Locate the cell with the specified text and output its [x, y] center coordinate. 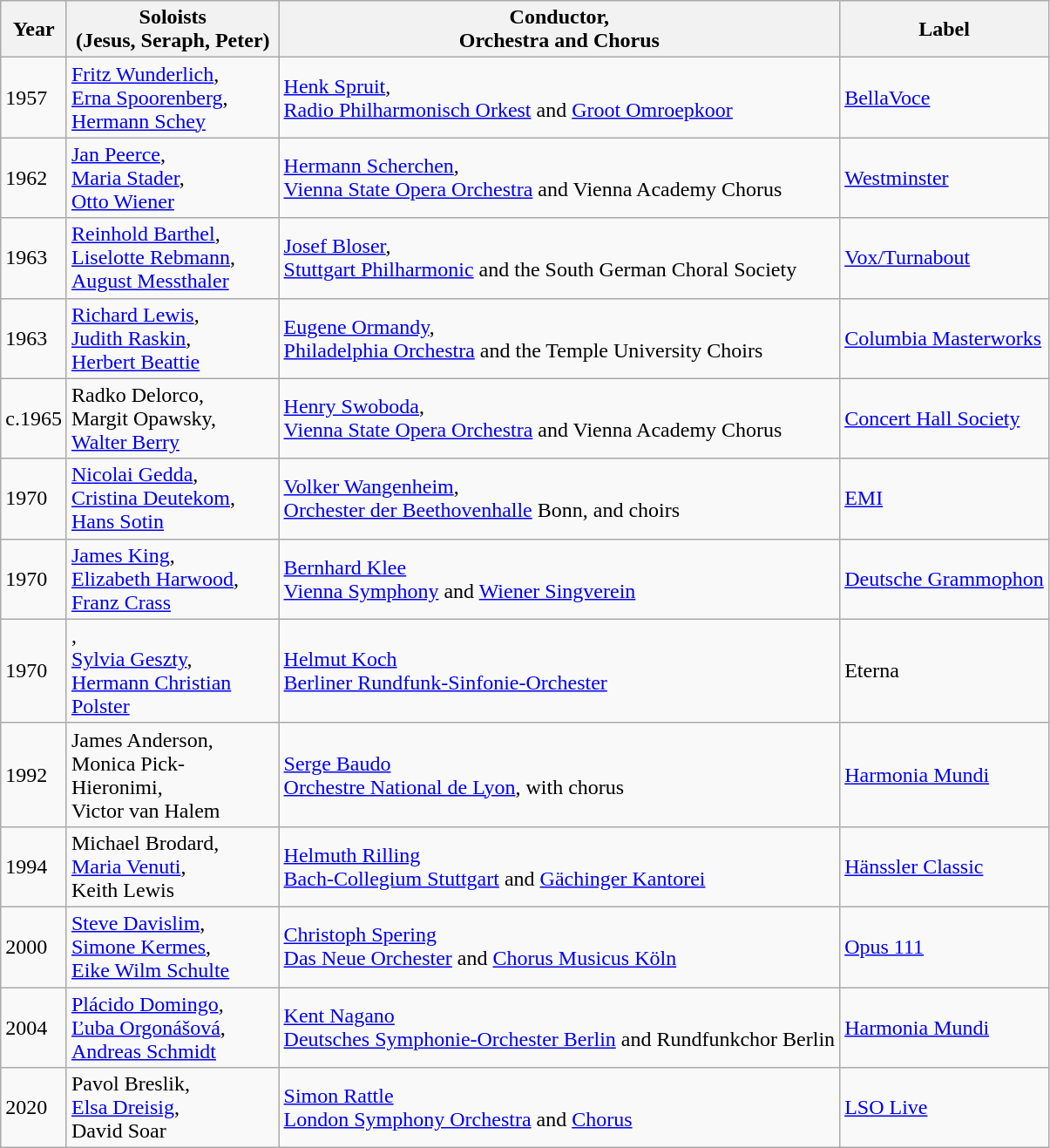
Opus 111 [945, 947]
Jan Peerce,Maria Stader,Otto Wiener [173, 178]
Soloists(Jesus, Seraph, Peter) [173, 30]
,Sylvia Geszty,Hermann Christian Polster [173, 671]
1962 [34, 178]
Steve Davislim,Simone Kermes,Eike Wilm Schulte [173, 947]
Henk Spruit,Radio Philharmonisch Orkest and Groot Omroepkoor [559, 98]
Nicolai Gedda,Cristina Deutekom,Hans Sotin [173, 499]
Fritz Wunderlich,Erna Spoorenberg,Hermann Schey [173, 98]
c.1965 [34, 418]
2000 [34, 947]
Eugene Ormandy,Philadelphia Orchestra and the Temple University Choirs [559, 338]
Radko Delorco,Margit Opawsky,Walter Berry [173, 418]
Vox/Turnabout [945, 258]
Hermann Scherchen,Vienna State Opera Orchestra and Vienna Academy Chorus [559, 178]
Michael Brodard,Maria Venuti,Keith Lewis [173, 866]
Concert Hall Society [945, 418]
BellaVoce [945, 98]
Hänssler Classic [945, 866]
Plácido Domingo,Ľuba Orgonášová,Andreas Schmidt [173, 1027]
Year [34, 30]
Bernhard KleeVienna Symphony and Wiener Singverein [559, 579]
Christoph SperingDas Neue Orchester and Chorus Musicus Köln [559, 947]
Eterna [945, 671]
Label [945, 30]
2004 [34, 1027]
Simon RattleLondon Symphony Orchestra and Chorus [559, 1108]
Helmut KochBerliner Rundfunk-Sinfonie-Orchester [559, 671]
Conductor,Orchestra and Chorus [559, 30]
1957 [34, 98]
1992 [34, 774]
Henry Swoboda,Vienna State Opera Orchestra and Vienna Academy Chorus [559, 418]
Richard Lewis,Judith Raskin,Herbert Beattie [173, 338]
2020 [34, 1108]
LSO Live [945, 1108]
Volker Wangenheim,Orchester der Beethovenhalle Bonn, and choirs [559, 499]
Josef Bloser,Stuttgart Philharmonic and the South German Choral Society [559, 258]
James King,Elizabeth Harwood,Franz Crass [173, 579]
Kent NaganoDeutsches Symphonie-Orchester Berlin and Rundfunkchor Berlin [559, 1027]
James Anderson,Monica Pick-Hieronimi,Victor van Halem [173, 774]
EMI [945, 499]
Helmuth RillingBach-Collegium Stuttgart and Gächinger Kantorei [559, 866]
Westminster [945, 178]
Serge BaudoOrchestre National de Lyon, with chorus [559, 774]
Reinhold Barthel,Liselotte Rebmann,August Messthaler [173, 258]
Deutsche Grammophon [945, 579]
1994 [34, 866]
Columbia Masterworks [945, 338]
Pavol Breslik,Elsa Dreisig,David Soar [173, 1108]
